Output the [X, Y] coordinate of the center of the cell containing the given text.  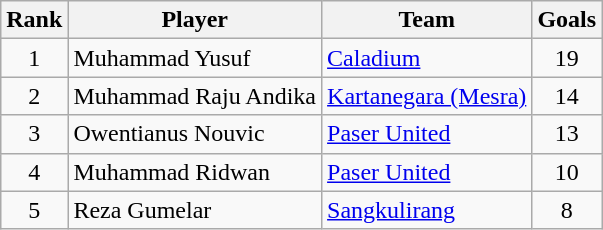
Sangkulirang [427, 210]
1 [34, 58]
2 [34, 96]
Player [195, 20]
13 [567, 134]
Goals [567, 20]
10 [567, 172]
Reza Gumelar [195, 210]
Rank [34, 20]
Owentianus Nouvic [195, 134]
Kartanegara (Mesra) [427, 96]
Muhammad Yusuf [195, 58]
14 [567, 96]
Team [427, 20]
5 [34, 210]
19 [567, 58]
4 [34, 172]
3 [34, 134]
Muhammad Ridwan [195, 172]
8 [567, 210]
Caladium [427, 58]
Muhammad Raju Andika [195, 96]
